Return the (X, Y) coordinate for the center point of the cell that contains the specified text.  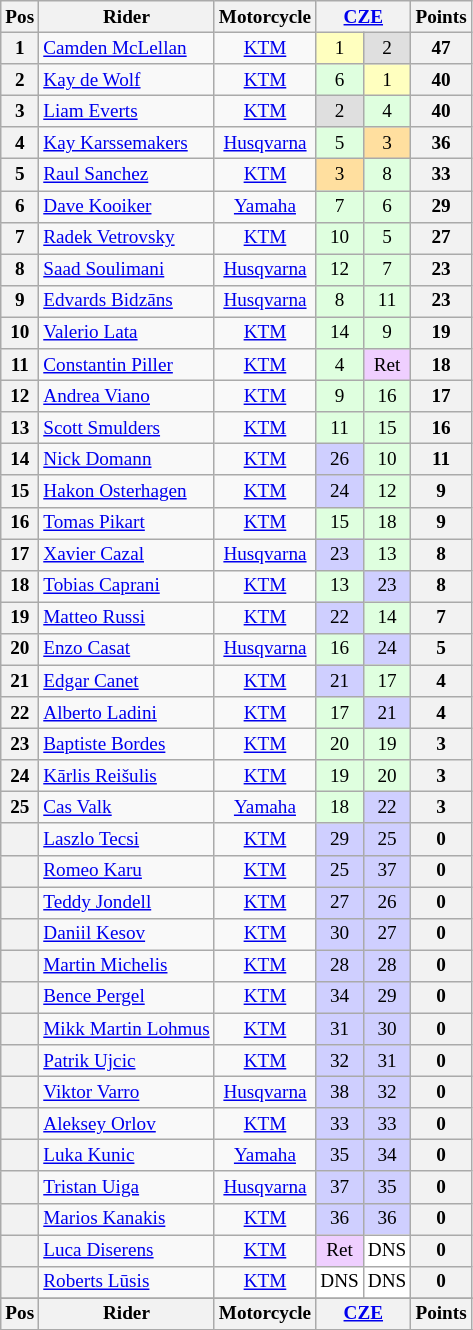
Constantin Piller (127, 365)
Nick Domann (127, 460)
Dave Kooiker (127, 206)
Kay Karssemakers (127, 143)
Luca Diserens (127, 1251)
Edvards Bidzāns (127, 301)
Matteo Russi (127, 618)
Patrik Ujcic (127, 1061)
Tristan Uiga (127, 1187)
Romeo Karu (127, 871)
Saad Soulimani (127, 270)
Andrea Viano (127, 396)
Laszlo Tecsi (127, 839)
Cas Valk (127, 808)
Xavier Cazal (127, 554)
Edgar Canet (127, 681)
Kārlis Reišulis (127, 776)
Alberto Ladini (127, 713)
Marios Kanakis (127, 1219)
Luka Kunic (127, 1156)
Liam Everts (127, 111)
Teddy Jondell (127, 902)
Hakon Osterhagen (127, 491)
Scott Smulders (127, 428)
Daniil Kesov (127, 934)
Tobias Caprani (127, 586)
Raul Sanchez (127, 175)
Bence Pergel (127, 997)
Kay de Wolf (127, 80)
Tomas Pikart (127, 523)
Enzo Casat (127, 649)
Mikk Martin Lohmus (127, 1029)
Martin Michelis (127, 966)
Baptiste Bordes (127, 744)
38 (340, 1092)
Aleksey Orlov (127, 1124)
Valerio Lata (127, 333)
47 (441, 48)
Viktor Varro (127, 1092)
Radek Vetrovsky (127, 238)
Roberts Lūsis (127, 1282)
Camden McLellan (127, 48)
